From the cell containing the given text, extract its center point as [X, Y] coordinate. 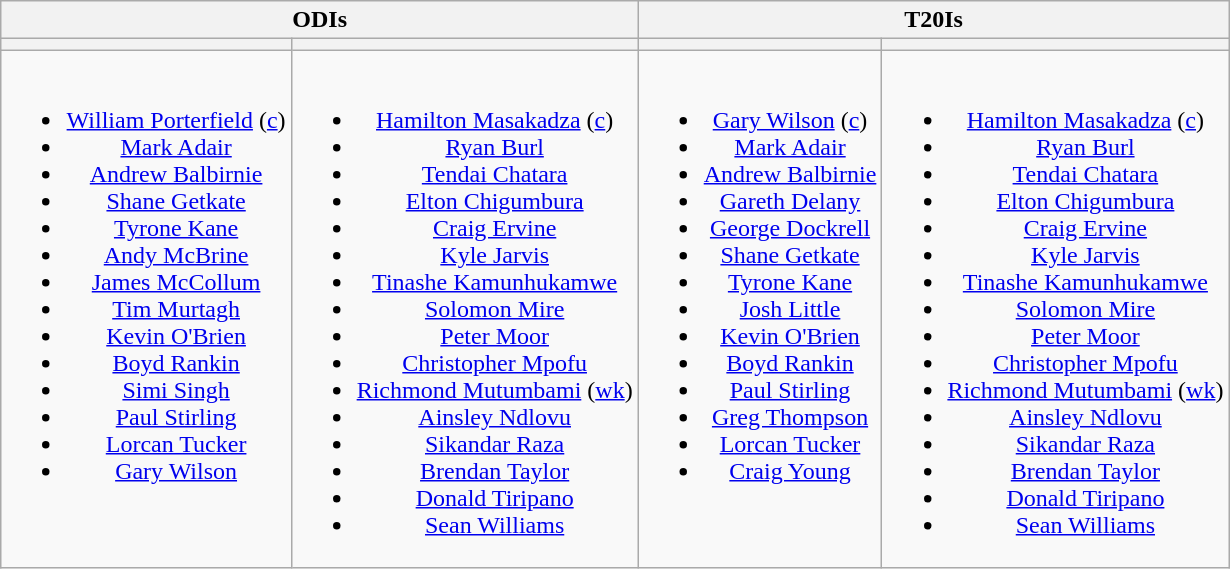
T20Is [934, 20]
ODIs [320, 20]
